Return [x, y] of the center of cell containing provided text 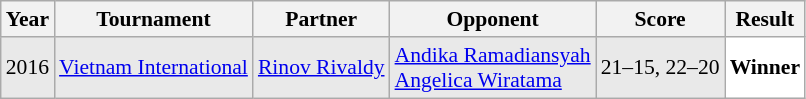
2016 [28, 68]
Partner [322, 19]
Result [766, 19]
Andika Ramadiansyah Angelica Wiratama [493, 68]
Year [28, 19]
21–15, 22–20 [660, 68]
Rinov Rivaldy [322, 68]
Opponent [493, 19]
Winner [766, 68]
Tournament [154, 19]
Score [660, 19]
Vietnam International [154, 68]
